Capture the cell that displays the provided text and extract its (X, Y) central coordinate. 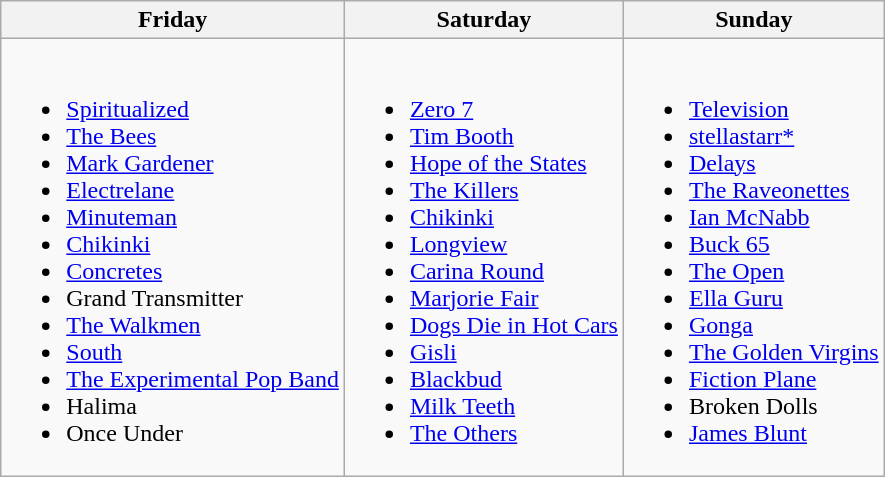
Friday (173, 20)
Sunday (754, 20)
Saturday (484, 20)
Televisionstellastarr*DelaysThe RaveonettesIan McNabbBuck 65The OpenElla GuruGongaThe Golden VirginsFiction PlaneBroken DollsJames Blunt (754, 258)
SpiritualizedThe BeesMark GardenerElectrelaneMinutemanChikinkiConcretesGrand TransmitterThe WalkmenSouthThe Experimental Pop BandHalimaOnce Under (173, 258)
Zero 7Tim BoothHope of the StatesThe KillersChikinkiLongviewCarina RoundMarjorie FairDogs Die in Hot CarsGisliBlackbudMilk TeethThe Others (484, 258)
